Scan for the cell matching the given text and deliver its [X, Y] coordinate at center. 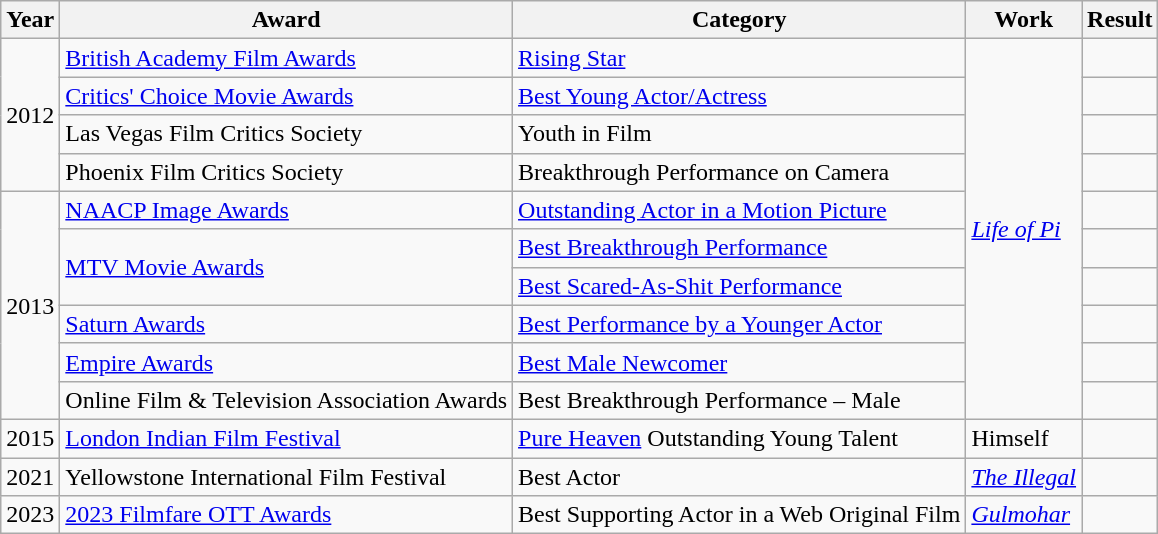
Best Supporting Actor in a Web Original Film [740, 515]
Category [740, 20]
2021 [30, 477]
Best Breakthrough Performance – Male [740, 400]
Critics' Choice Movie Awards [286, 96]
2023 Filmfare OTT Awards [286, 515]
Online Film & Television Association Awards [286, 400]
2015 [30, 438]
Best Scared-As-Shit Performance [740, 286]
MTV Movie Awards [286, 267]
Empire Awards [286, 362]
Award [286, 20]
Best Breakthrough Performance [740, 248]
Las Vegas Film Critics Society [286, 134]
Yellowstone International Film Festival [286, 477]
Best Actor [740, 477]
Best Performance by a Younger Actor [740, 324]
Year [30, 20]
Outstanding Actor in a Motion Picture [740, 210]
Himself [1024, 438]
Work [1024, 20]
Rising Star [740, 58]
NAACP Image Awards [286, 210]
2023 [30, 515]
Best Male Newcomer [740, 362]
2013 [30, 305]
Best Young Actor/Actress [740, 96]
London Indian Film Festival [286, 438]
The Illegal [1024, 477]
Life of Pi [1024, 230]
Pure Heaven Outstanding Young Talent [740, 438]
British Academy Film Awards [286, 58]
2012 [30, 115]
Saturn Awards [286, 324]
Result [1120, 20]
Phoenix Film Critics Society [286, 172]
Breakthrough Performance on Camera [740, 172]
Youth in Film [740, 134]
Gulmohar [1024, 515]
